Identify which cell holds the provided text, then report its (x, y) central coordinate. 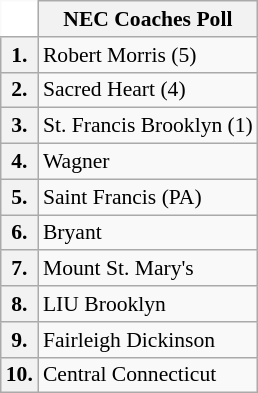
2. (20, 90)
1. (20, 55)
Central Connecticut (148, 375)
10. (20, 375)
Mount St. Mary's (148, 269)
5. (20, 197)
LIU Brooklyn (148, 304)
8. (20, 304)
9. (20, 340)
Bryant (148, 233)
6. (20, 233)
Fairleigh Dickinson (148, 340)
Wagner (148, 162)
3. (20, 126)
Robert Morris (5) (148, 55)
7. (20, 269)
Saint Francis (PA) (148, 197)
NEC Coaches Poll (148, 19)
St. Francis Brooklyn (1) (148, 126)
Sacred Heart (4) (148, 90)
4. (20, 162)
